Return (x, y) of the center of cell containing provided text 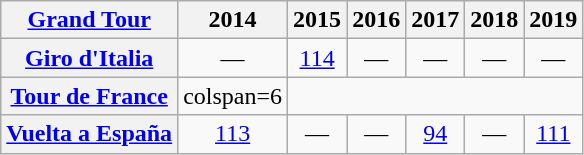
111 (554, 134)
114 (318, 58)
2019 (554, 20)
Tour de France (90, 96)
Giro d'Italia (90, 58)
94 (436, 134)
2018 (494, 20)
113 (233, 134)
colspan=6 (233, 96)
2014 (233, 20)
2017 (436, 20)
Grand Tour (90, 20)
2015 (318, 20)
2016 (376, 20)
Vuelta a España (90, 134)
